Find where the given text appears and provide that cell's center as (x, y) coordinate. 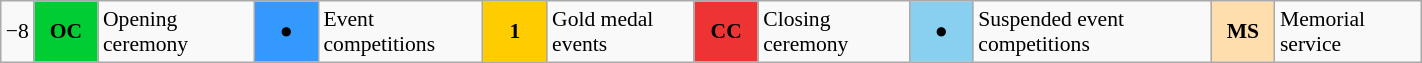
Opening ceremony (176, 32)
MS (1243, 32)
1 (515, 32)
CC (726, 32)
Event competitions (400, 32)
Gold medal events (620, 32)
−8 (18, 32)
Memorial service (1348, 32)
OC (66, 32)
Suspended event competitions (1092, 32)
Closing ceremony (834, 32)
